Identify which cell holds the provided text, then report its [x, y] central coordinate. 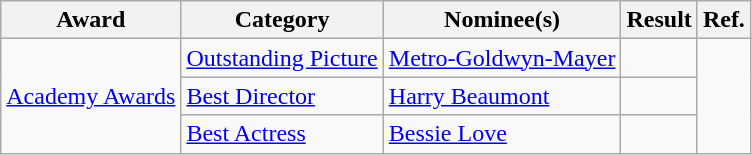
Award [91, 20]
Best Actress [282, 134]
Ref. [724, 20]
Best Director [282, 96]
Harry Beaumont [502, 96]
Nominee(s) [502, 20]
Metro-Goldwyn-Mayer [502, 58]
Bessie Love [502, 134]
Result [659, 20]
Outstanding Picture [282, 58]
Academy Awards [91, 96]
Category [282, 20]
